From the cell containing the given text, extract its center point as (x, y) coordinate. 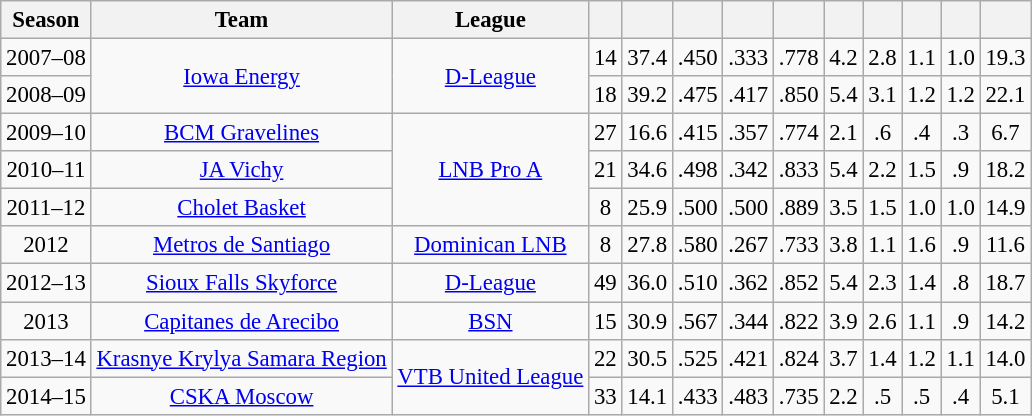
.450 (697, 58)
.733 (798, 245)
2014–15 (46, 396)
27 (606, 133)
.483 (748, 396)
18.7 (1005, 283)
14.0 (1005, 358)
14 (606, 58)
14.9 (1005, 208)
LNB Pro A (490, 170)
2.3 (882, 283)
33 (606, 396)
2.8 (882, 58)
.267 (748, 245)
League (490, 20)
14.1 (647, 396)
.567 (697, 321)
2010–11 (46, 170)
Capitanes de Arecibo (242, 321)
2012–13 (46, 283)
.580 (697, 245)
30.5 (647, 358)
27.8 (647, 245)
36.0 (647, 283)
37.4 (647, 58)
BCM Gravelines (242, 133)
2011–12 (46, 208)
22 (606, 358)
18 (606, 95)
.852 (798, 283)
.510 (697, 283)
.498 (697, 170)
Dominican LNB (490, 245)
.889 (798, 208)
JA Vichy (242, 170)
.362 (748, 283)
Season (46, 20)
16.6 (647, 133)
.735 (798, 396)
3.5 (844, 208)
2013–14 (46, 358)
.433 (697, 396)
1.6 (922, 245)
.833 (798, 170)
Cholet Basket (242, 208)
.421 (748, 358)
30.9 (647, 321)
22.1 (1005, 95)
.850 (798, 95)
4.2 (844, 58)
34.6 (647, 170)
21 (606, 170)
2012 (46, 245)
.774 (798, 133)
.525 (697, 358)
3.9 (844, 321)
.342 (748, 170)
3.8 (844, 245)
CSKA Moscow (242, 396)
.824 (798, 358)
2009–10 (46, 133)
Metros de Santiago (242, 245)
.822 (798, 321)
Team (242, 20)
.415 (697, 133)
5.1 (1005, 396)
VTB United League (490, 376)
19.3 (1005, 58)
2.6 (882, 321)
.333 (748, 58)
.6 (882, 133)
3.1 (882, 95)
6.7 (1005, 133)
.357 (748, 133)
11.6 (1005, 245)
2013 (46, 321)
2.1 (844, 133)
.417 (748, 95)
15 (606, 321)
.344 (748, 321)
.475 (697, 95)
Krasnye Krylya Samara Region (242, 358)
2008–09 (46, 95)
25.9 (647, 208)
2007–08 (46, 58)
49 (606, 283)
.8 (960, 283)
14.2 (1005, 321)
.3 (960, 133)
39.2 (647, 95)
.778 (798, 58)
Iowa Energy (242, 76)
18.2 (1005, 170)
BSN (490, 321)
3.7 (844, 358)
Sioux Falls Skyforce (242, 283)
